Locate the cell with the specified text and output its (x, y) center coordinate. 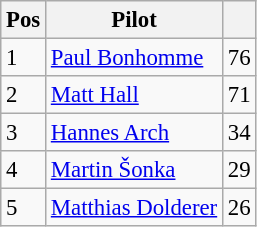
Matthias Dolderer (134, 208)
Hannes Arch (134, 133)
26 (238, 208)
Pos (24, 20)
Martin Šonka (134, 170)
3 (24, 133)
29 (238, 170)
4 (24, 170)
5 (24, 208)
1 (24, 58)
Matt Hall (134, 95)
2 (24, 95)
Paul Bonhomme (134, 58)
76 (238, 58)
71 (238, 95)
34 (238, 133)
Pilot (134, 20)
